From the cell containing the given text, extract its center point as (X, Y) coordinate. 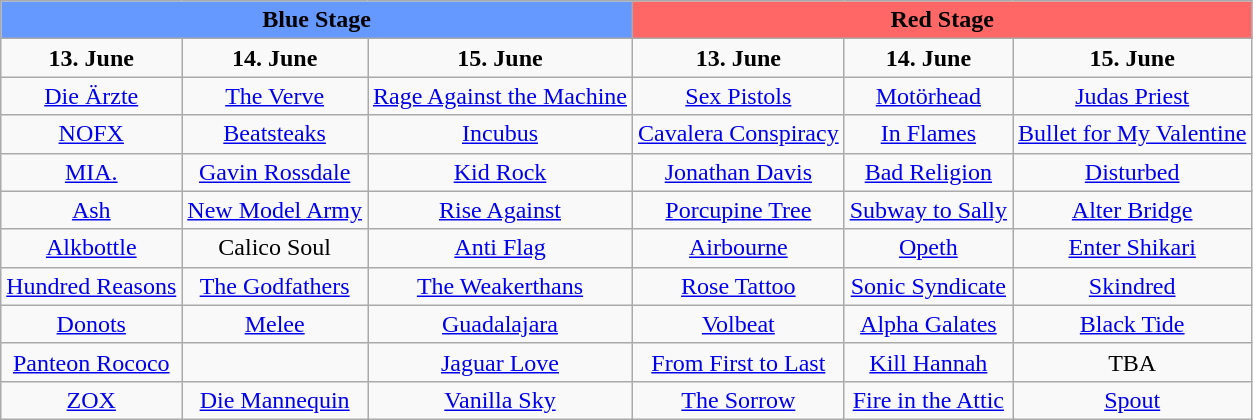
Volbeat (739, 324)
The Sorrow (739, 400)
Ash (92, 210)
Rise Against (500, 210)
Gavin Rossdale (275, 172)
Cavalera Conspiracy (739, 134)
Rose Tattoo (739, 286)
Kid Rock (500, 172)
MIA. (92, 172)
Blue Stage (317, 20)
The Weakerthans (500, 286)
Kill Hannah (928, 362)
Sonic Syndicate (928, 286)
TBA (1132, 362)
Calico Soul (275, 248)
Judas Priest (1132, 96)
Skindred (1132, 286)
Bullet for My Valentine (1132, 134)
Hundred Reasons (92, 286)
Jonathan Davis (739, 172)
NOFX (92, 134)
The Godfathers (275, 286)
Disturbed (1132, 172)
Red Stage (942, 20)
In Flames (928, 134)
Fire in the Attic (928, 400)
Spout (1132, 400)
Die Ärzte (92, 96)
Alpha Galates (928, 324)
Rage Against the Machine (500, 96)
New Model Army (275, 210)
Melee (275, 324)
Sex Pistols (739, 96)
Anti Flag (500, 248)
Vanilla Sky (500, 400)
Incubus (500, 134)
Bad Religion (928, 172)
Airbourne (739, 248)
ZOX (92, 400)
From First to Last (739, 362)
Die Mannequin (275, 400)
Alkbottle (92, 248)
Beatsteaks (275, 134)
Black Tide (1132, 324)
Opeth (928, 248)
Panteon Rococo (92, 362)
The Verve (275, 96)
Jaguar Love (500, 362)
Alter Bridge (1132, 210)
Donots (92, 324)
Enter Shikari (1132, 248)
Guadalajara (500, 324)
Motörhead (928, 96)
Porcupine Tree (739, 210)
Subway to Sally (928, 210)
